Determine the (x, y) coordinate at the center of the cell enclosing the given text.  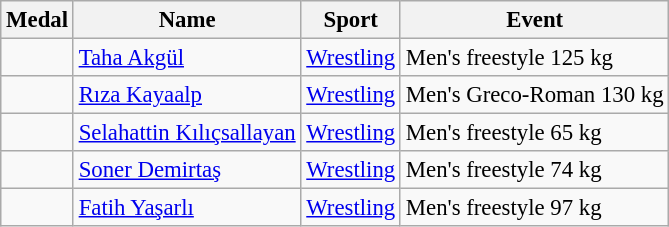
Sport (351, 20)
Taha Akgül (187, 58)
Men's freestyle 65 kg (534, 133)
Men's freestyle 125 kg (534, 58)
Medal (38, 20)
Rıza Kayaalp (187, 95)
Men's freestyle 74 kg (534, 170)
Men's freestyle 97 kg (534, 208)
Name (187, 20)
Soner Demirtaş (187, 170)
Selahattin Kılıçsallayan (187, 133)
Men's Greco-Roman 130 kg (534, 95)
Fatih Yaşarlı (187, 208)
Event (534, 20)
